Pinpoint the cell where the given text exists, returning its (x, y) midpoint coordinate. 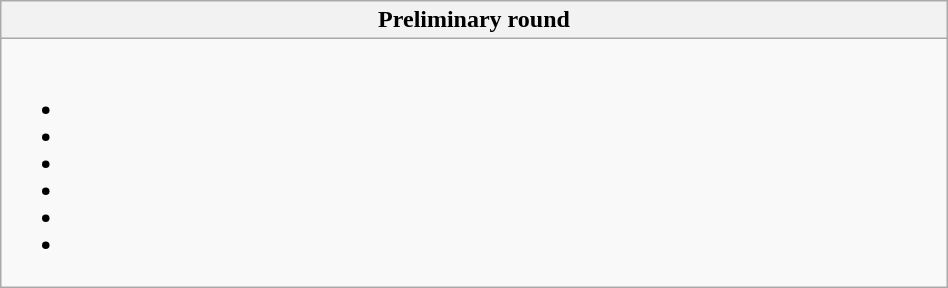
Preliminary round (474, 20)
